From the cell containing the given text, extract its center point as (x, y) coordinate. 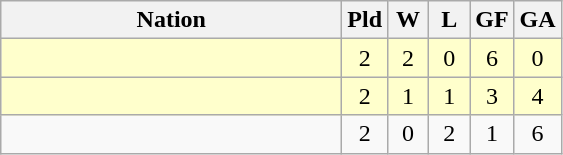
W (408, 20)
Nation (172, 20)
L (450, 20)
GA (538, 20)
GF (492, 20)
4 (538, 96)
3 (492, 96)
Pld (365, 20)
